Return [X, Y] of the center of cell containing provided text 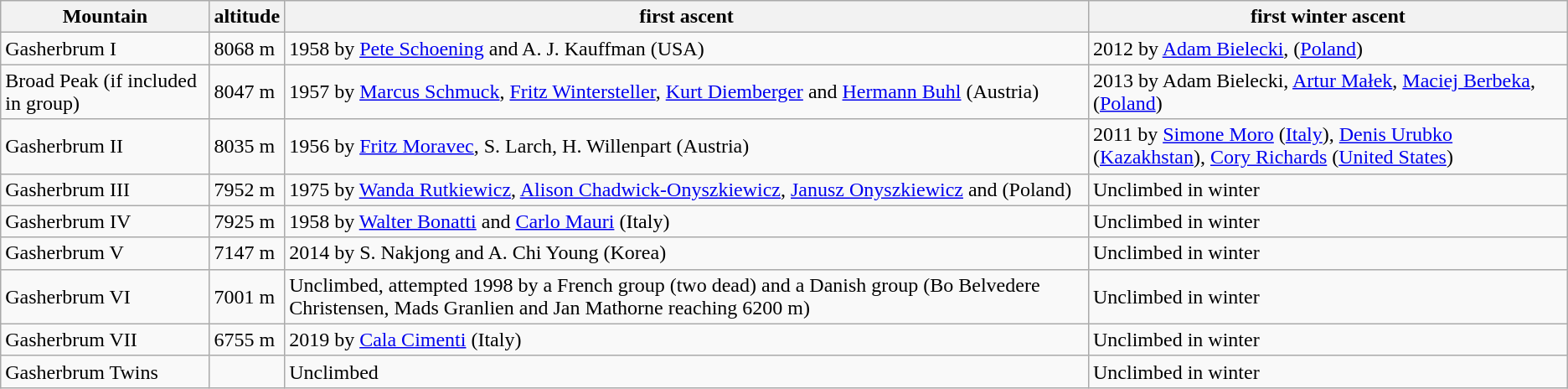
first winter ascent [1328, 17]
7001 m [247, 297]
Gasherbrum I [106, 49]
Mountain [106, 17]
Gasherbrum IV [106, 221]
Broad Peak (if included in group) [106, 92]
altitude [247, 17]
1958 by Pete Schoening and A. J. Kauffman (USA) [687, 49]
6755 m [247, 340]
2014 by S. Nakjong and A. Chi Young (Korea) [687, 253]
1956 by Fritz Moravec, S. Larch, H. Willenpart (Austria) [687, 146]
1958 by Walter Bonatti and Carlo Mauri (Italy) [687, 221]
1975 by Wanda Rutkiewicz, Alison Chadwick-Onyszkiewicz, Janusz Onyszkiewicz and (Poland) [687, 189]
Gasherbrum VI [106, 297]
7147 m [247, 253]
8068 m [247, 49]
2011 by Simone Moro (Italy), Denis Urubko (Kazakhstan), Cory Richards (United States) [1328, 146]
Gasherbrum III [106, 189]
2019 by Cala Cimenti (Italy) [687, 340]
8047 m [247, 92]
7925 m [247, 221]
2013 by Adam Bielecki, Artur Małek, Maciej Berbeka, (Poland) [1328, 92]
Gasherbrum Twins [106, 371]
first ascent [687, 17]
7952 m [247, 189]
2012 by Adam Bielecki, (Poland) [1328, 49]
8035 m [247, 146]
Unclimbed, attempted 1998 by a French group (two dead) and a Danish group (Bo Belvedere Christensen, Mads Granlien and Jan Mathorne reaching 6200 m) [687, 297]
Gasherbrum VII [106, 340]
Gasherbrum V [106, 253]
Unclimbed [687, 371]
Gasherbrum II [106, 146]
1957 by Marcus Schmuck, Fritz Wintersteller, Kurt Diemberger and Hermann Buhl (Austria) [687, 92]
